Return (X, Y) of the center of cell containing provided text 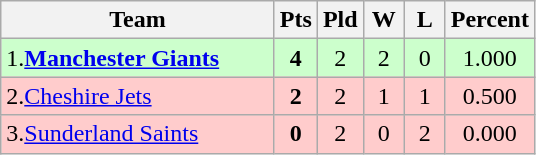
2.Cheshire Jets (138, 96)
1.000 (490, 58)
0.000 (490, 134)
L (424, 20)
1.Manchester Giants (138, 58)
W (384, 20)
Team (138, 20)
4 (296, 58)
Percent (490, 20)
3.Sunderland Saints (138, 134)
Pts (296, 20)
Pld (340, 20)
0.500 (490, 96)
